Determine the (X, Y) coordinate at the center of the cell enclosing the given text.  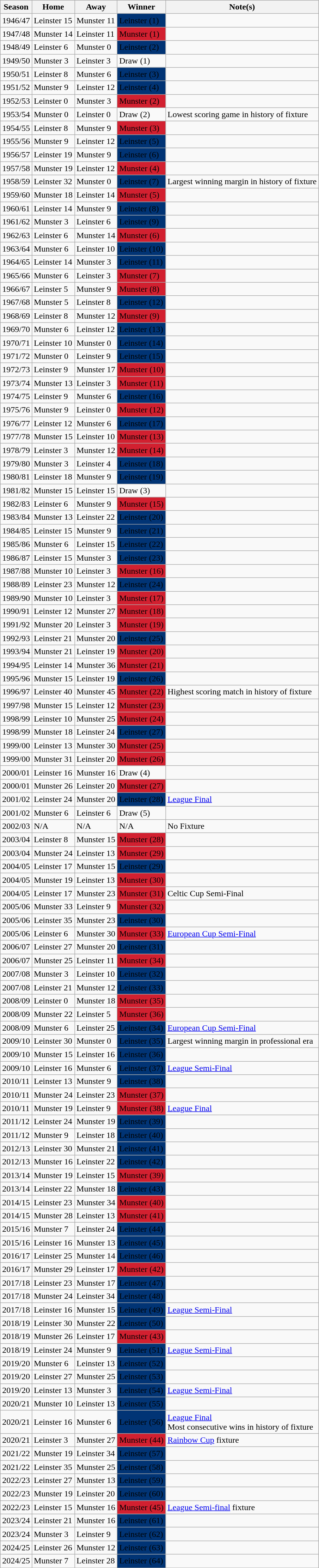
Munster (15) (142, 504)
Leinster (59) (142, 1480)
Leinster (25) (142, 638)
Leinster (62) (142, 1534)
1994/95 (16, 665)
1968/69 (16, 316)
1954/55 (16, 128)
Munster (29) (142, 853)
1973/74 (16, 383)
Munster 33 (53, 907)
Munster (19) (142, 625)
Leinster 4 (96, 464)
1981/82 (16, 490)
Munster (35) (142, 1001)
1962/63 (16, 235)
Munster (11) (142, 383)
Munster (39) (142, 1175)
Munster 29 (53, 1270)
Leinster (45) (142, 1242)
1985/86 (16, 544)
Munster 34 (96, 1202)
Winner (142, 7)
1952/53 (16, 101)
Munster (18) (142, 611)
Leinster (38) (142, 1081)
Largest winning margin in professional era (242, 1041)
Leinster (48) (142, 1296)
Leinster (58) (142, 1467)
Leinster (12) (142, 302)
Leinster (27) (142, 732)
Munster (34) (142, 960)
Leinster (31) (142, 947)
Munster (41) (142, 1216)
Munster (23) (142, 705)
Leinster 40 (53, 692)
Munster (42) (142, 1270)
Leinster (49) (142, 1310)
Munster (36) (142, 1014)
1961/62 (16, 222)
Munster (16) (142, 571)
Lowest scoring game in history of fixture (242, 114)
1960/61 (16, 209)
Leinster (54) (142, 1390)
Leinster (6) (142, 155)
Leinster (50) (142, 1323)
Leinster (1) (142, 20)
Leinster (41) (142, 1148)
Draw (4) (142, 772)
1987/88 (16, 571)
1979/80 (16, 464)
Munster (33) (142, 934)
Munster (4) (142, 168)
1977/78 (16, 437)
1955/56 (16, 141)
Leinster (10) (142, 249)
Munster 11 (96, 20)
Home (53, 7)
Leinster (51) (142, 1350)
Munster (5) (142, 195)
Draw (5) (142, 813)
Leinster (24) (142, 584)
Leinster (11) (142, 262)
Leinster (18) (142, 464)
1984/85 (16, 531)
Leinster (32) (142, 974)
Leinster (35) (142, 1041)
Leinster (46) (142, 1256)
Leinster (36) (142, 1055)
1950/51 (16, 74)
1949/50 (16, 61)
1970/71 (16, 343)
1990/91 (16, 611)
Munster (31) (142, 893)
Away (96, 7)
1956/57 (16, 155)
Leinster (26) (142, 679)
1958/59 (16, 182)
1997/98 (16, 705)
Munster (13) (142, 437)
1946/47 (16, 20)
Munster (6) (142, 235)
Leinster (40) (142, 1135)
Munster (25) (142, 746)
Leinster 28 (96, 1561)
Munster (38) (142, 1108)
Leinster (4) (142, 88)
Leinster (42) (142, 1162)
1982/83 (16, 504)
Note(s) (242, 7)
Celtic Cup Semi-Final (242, 893)
1957/58 (16, 168)
Munster (22) (142, 692)
Munster (37) (142, 1095)
Leinster (30) (142, 920)
Leinster (16) (142, 397)
Munster (44) (142, 1440)
Season (16, 7)
Leinster 32 (53, 182)
2002/03 (16, 826)
1974/75 (16, 397)
League Final Most consecutive wins in history of fixture (242, 1422)
Leinster (5) (142, 141)
Leinster (17) (142, 423)
1947/48 (16, 34)
Leinster (60) (142, 1494)
Leinster (29) (142, 867)
Munster (40) (142, 1202)
1991/92 (16, 625)
Highest scoring match in history of fixture (242, 692)
Leinster (21) (142, 531)
Munster 5 (53, 302)
Munster (7) (142, 276)
Leinster (61) (142, 1521)
Leinster (8) (142, 209)
1995/96 (16, 679)
Munster 45 (96, 692)
1964/65 (16, 262)
Munster (14) (142, 450)
Leinster (47) (142, 1283)
Leinster (53) (142, 1377)
Leinster (28) (142, 799)
Munster (1) (142, 34)
No Fixture (242, 826)
1996/97 (16, 692)
Leinster (20) (142, 517)
1993/94 (16, 652)
Leinster (52) (142, 1363)
Munster (32) (142, 907)
Leinster (44) (142, 1229)
Leinster (43) (142, 1189)
Munster (2) (142, 101)
1966/67 (16, 289)
Leinster (56) (142, 1422)
Munster (43) (142, 1337)
Munster (30) (142, 880)
Munster (24) (142, 719)
1986/87 (16, 557)
Munster (45) (142, 1507)
Munster (8) (142, 289)
Leinster 26 (53, 1548)
Leinster (9) (142, 222)
Leinster (15) (142, 356)
Munster (26) (142, 759)
1959/60 (16, 195)
Leinster (23) (142, 557)
1983/84 (16, 517)
Leinster (33) (142, 987)
1980/81 (16, 477)
Leinster (64) (142, 1561)
1971/72 (16, 356)
1951/52 (16, 88)
Leinster (14) (142, 343)
Leinster (63) (142, 1548)
Leinster (2) (142, 47)
1992/93 (16, 638)
Munster (20) (142, 652)
Leinster (7) (142, 182)
Leinster (39) (142, 1122)
1948/49 (16, 47)
Munster (21) (142, 665)
1953/54 (16, 114)
1969/70 (16, 329)
1972/73 (16, 369)
Munster (28) (142, 840)
Draw (1) (142, 61)
1978/79 (16, 450)
1988/89 (16, 584)
Leinster (34) (142, 1028)
Draw (2) (142, 114)
Leinster (22) (142, 544)
1975/76 (16, 410)
1963/64 (16, 249)
Munster (12) (142, 410)
League Semi-final fixture (242, 1507)
Munster 36 (96, 665)
Munster 31 (53, 759)
Leinster (57) (142, 1453)
Munster (9) (142, 316)
Munster (10) (142, 369)
Leinster (55) (142, 1404)
Munster (27) (142, 786)
Leinster (13) (142, 329)
Munster 28 (53, 1216)
1965/66 (16, 276)
Rainbow Cup fixture (242, 1440)
Leinster (19) (142, 477)
1989/90 (16, 598)
Leinster (3) (142, 74)
1967/68 (16, 302)
Munster (3) (142, 128)
Leinster (37) (142, 1068)
Largest winning margin in history of fixture (242, 182)
1976/77 (16, 423)
Munster (17) (142, 598)
Draw (3) (142, 490)
